From the cell containing the given text, extract its center point as [X, Y] coordinate. 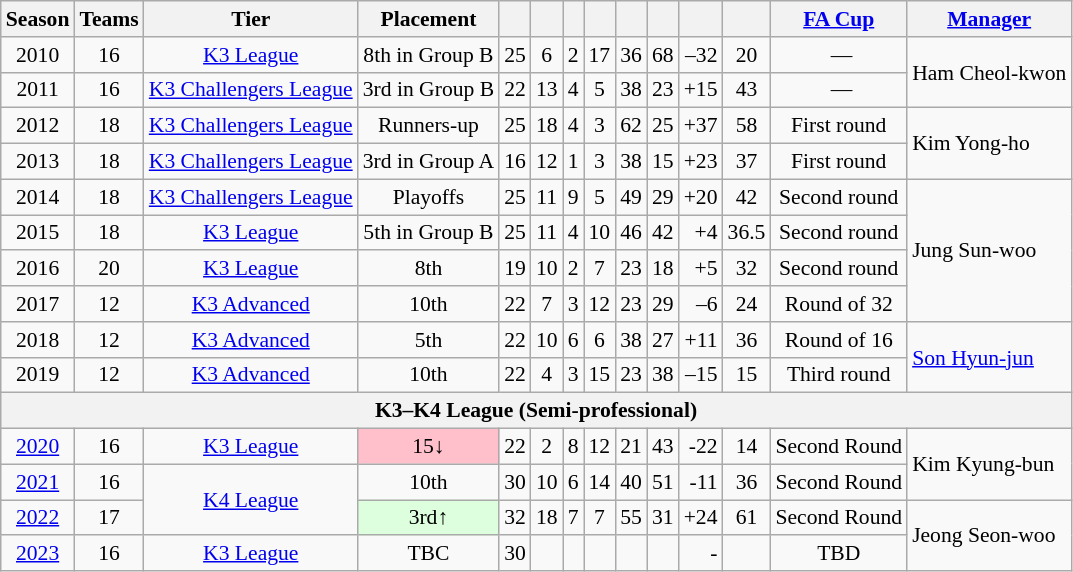
15↓ [428, 447]
Placement [428, 19]
8 [574, 447]
2018 [38, 340]
2019 [38, 375]
Son Hyun-jun [989, 358]
Third round [838, 375]
8th in Group B [428, 55]
Kim Yong-ho [989, 144]
Playoffs [428, 197]
36.5 [747, 233]
2011 [38, 90]
9 [574, 197]
3rd in Group B [428, 90]
2023 [38, 554]
-22 [701, 447]
2017 [38, 304]
Round of 32 [838, 304]
55 [631, 518]
TBC [428, 554]
46 [631, 233]
+4 [701, 233]
FA Cup [838, 19]
-11 [701, 482]
2013 [38, 162]
Kim Kyung-bun [989, 464]
31 [663, 518]
24 [747, 304]
37 [747, 162]
–6 [701, 304]
2020 [38, 447]
+20 [701, 197]
62 [631, 126]
+11 [701, 340]
–32 [701, 55]
19 [515, 269]
–15 [701, 375]
2010 [38, 55]
+24 [701, 518]
5th [428, 340]
Teams [108, 19]
Tier [251, 19]
Manager [989, 19]
K4 League [251, 500]
68 [663, 55]
+5 [701, 269]
27 [663, 340]
+37 [701, 126]
49 [631, 197]
Jeong Seon-woo [989, 536]
Jung Sun-woo [989, 250]
Season [38, 19]
13 [547, 90]
+15 [701, 90]
Runners-up [428, 126]
5th in Group B [428, 233]
21 [631, 447]
3rd↑ [428, 518]
51 [663, 482]
- [701, 554]
61 [747, 518]
2022 [38, 518]
2016 [38, 269]
1 [574, 162]
TBD [838, 554]
8th [428, 269]
3rd in Group A [428, 162]
Ham Cheol-kwon [989, 72]
+23 [701, 162]
2014 [38, 197]
Round of 16 [838, 340]
2021 [38, 482]
58 [747, 126]
K3–K4 League (Semi-professional) [536, 411]
40 [631, 482]
2015 [38, 233]
2012 [38, 126]
